Find where the given text appears and provide that cell's center as (X, Y) coordinate. 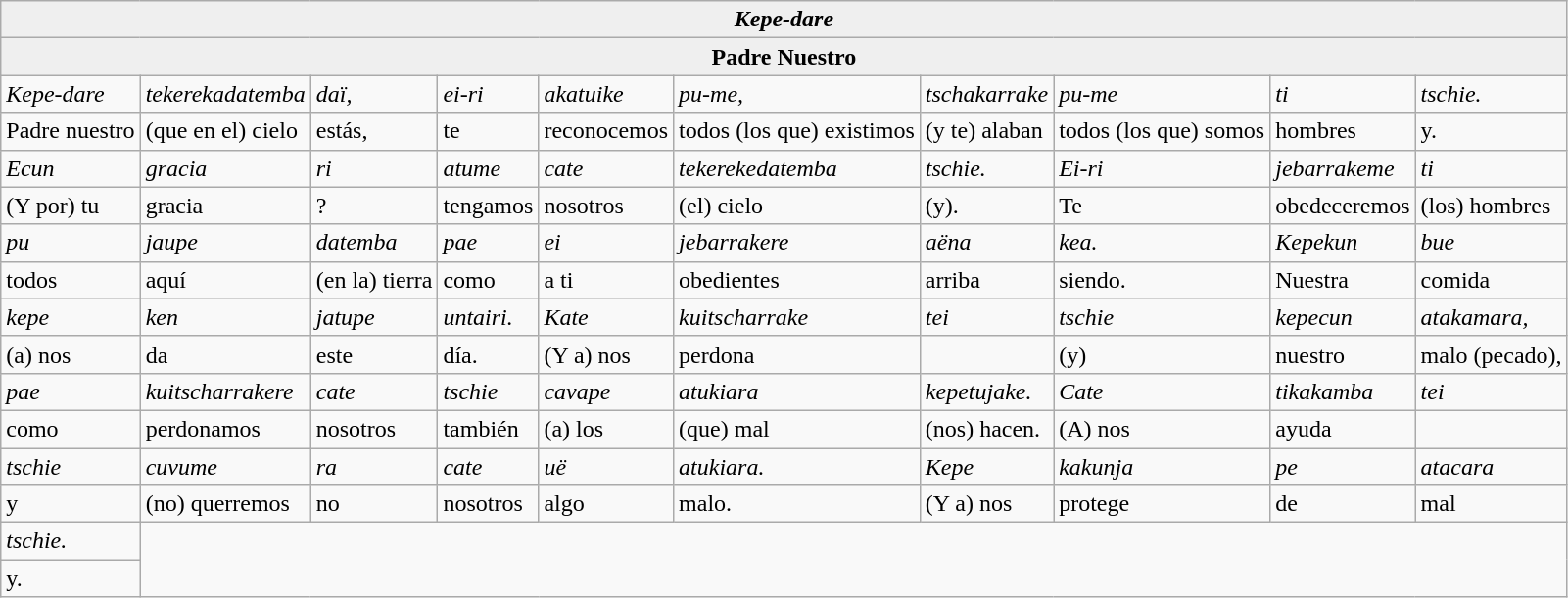
(nos) hacen. (986, 429)
kuitscharrakere (225, 391)
ei-ri (488, 94)
(a) los (606, 429)
mal (1491, 504)
kepecun (1343, 317)
nuestro (1343, 354)
Nuestra (1343, 280)
este (374, 354)
Ecun (71, 168)
pe (1343, 467)
ken (225, 317)
no (374, 504)
daï, (374, 94)
tikakamba (1343, 391)
tschakarrake (986, 94)
kakunja (1162, 467)
(Y por) tu (71, 206)
Ei-ri (1162, 168)
atakamara, (1491, 317)
malo. (797, 504)
todos (71, 280)
día. (488, 354)
obedientes (797, 280)
kea. (1162, 243)
ei (606, 243)
(a) nos (71, 354)
ayuda (1343, 429)
pu (71, 243)
protege (1162, 504)
(no) querremos (225, 504)
(el) cielo (797, 206)
perdona (797, 354)
tekerekadatemba (225, 94)
y (71, 504)
te (488, 131)
atacara (1491, 467)
atukiara. (797, 467)
jatupe (374, 317)
Padre nuestro (71, 131)
kepe (71, 317)
hombres (1343, 131)
atukiara (797, 391)
obedeceremos (1343, 206)
también (488, 429)
(que) mal (797, 429)
todos (los que) somos (1162, 131)
Te (1162, 206)
Cate (1162, 391)
kepetujake. (986, 391)
ri (374, 168)
estás, (374, 131)
cavape (606, 391)
atume (488, 168)
jebarrakere (797, 243)
(y) (1162, 354)
aquí (225, 280)
(los) hombres (1491, 206)
cuvume (225, 467)
(y). (986, 206)
kuitscharrake (797, 317)
aëna (986, 243)
pu-me, (797, 94)
(que en el) cielo (225, 131)
malo (pecado), (1491, 354)
algo (606, 504)
arriba (986, 280)
todos (los que) existimos (797, 131)
Kepekun (1343, 243)
tengamos (488, 206)
tekerekedatemba (797, 168)
(y te) alaban (986, 131)
da (225, 354)
perdonamos (225, 429)
? (374, 206)
reconocemos (606, 131)
ra (374, 467)
siendo. (1162, 280)
bue (1491, 243)
Padre Nuestro (784, 57)
de (1343, 504)
(A) nos (1162, 429)
jaupe (225, 243)
(en la) tierra (374, 280)
Kepe (986, 467)
akatuike (606, 94)
uë (606, 467)
a ti (606, 280)
untairi. (488, 317)
pu-me (1162, 94)
Kate (606, 317)
jebarrakeme (1343, 168)
datemba (374, 243)
comida (1491, 280)
